From the cell containing the given text, extract its center point as (X, Y) coordinate. 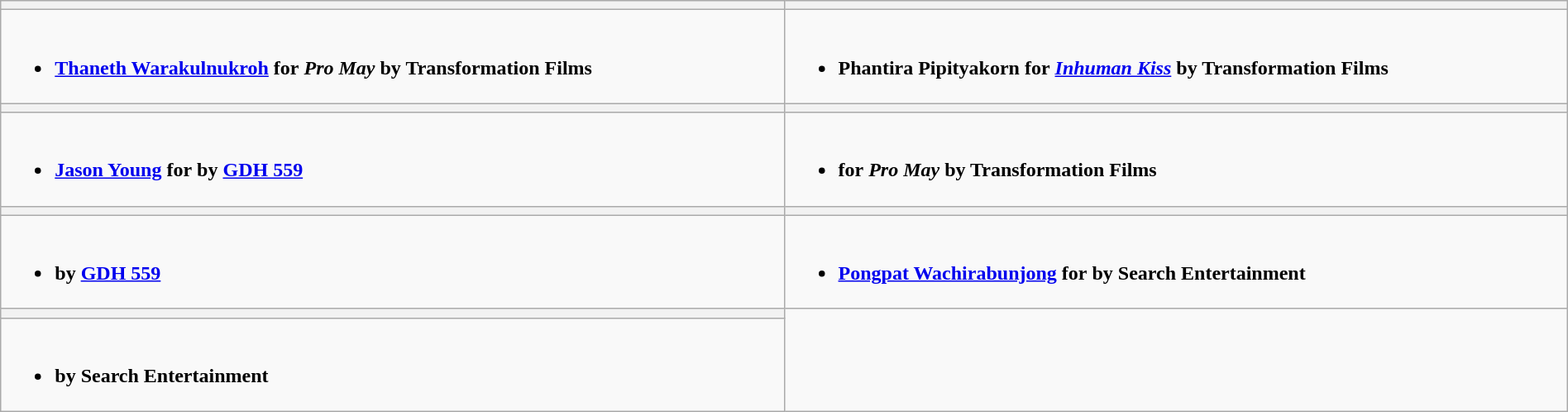
Phantira Pipityakorn for Inhuman Kiss by Transformation Films (1176, 56)
Thaneth Warakulnukroh for Pro May by Transformation Films (392, 56)
Jason Young for by GDH 559 (392, 159)
by Search Entertainment (392, 364)
by GDH 559 (392, 261)
Pongpat Wachirabunjong for by Search Entertainment (1176, 261)
for Pro May by Transformation Films (1176, 159)
